Capture the cell that displays the provided text and extract its [x, y] central coordinate. 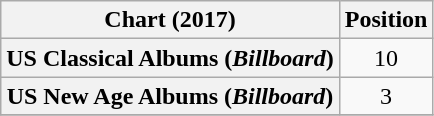
Chart (2017) [170, 20]
US Classical Albums (Billboard) [170, 58]
3 [386, 96]
10 [386, 58]
Position [386, 20]
US New Age Albums (Billboard) [170, 96]
